Provide the (X, Y) coordinate of the cell's center where the given text is located.  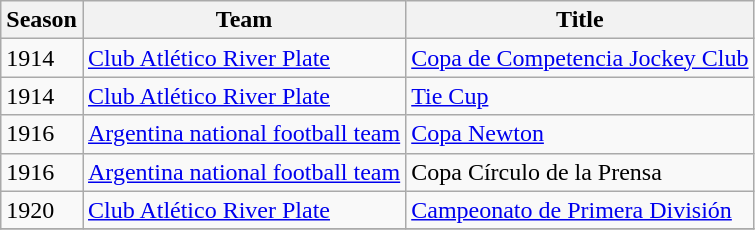
Copa de Competencia Jockey Club (580, 58)
1920 (42, 210)
Title (580, 20)
Team (244, 20)
Copa Círculo de la Prensa (580, 172)
Campeonato de Primera División (580, 210)
Season (42, 20)
Copa Newton (580, 134)
Tie Cup (580, 96)
